Find where the given text appears and provide that cell's center as [X, Y] coordinate. 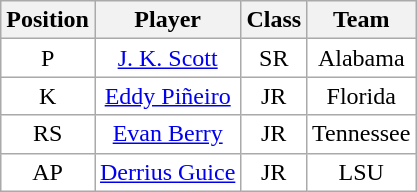
Evan Berry [167, 134]
Team [362, 20]
P [48, 58]
AP [48, 172]
LSU [362, 172]
Player [167, 20]
J. K. Scott [167, 58]
RS [48, 134]
K [48, 96]
Alabama [362, 58]
Derrius Guice [167, 172]
Eddy Piñeiro [167, 96]
Florida [362, 96]
Class [274, 20]
Position [48, 20]
Tennessee [362, 134]
SR [274, 58]
